From the cell containing the given text, extract its center point as (X, Y) coordinate. 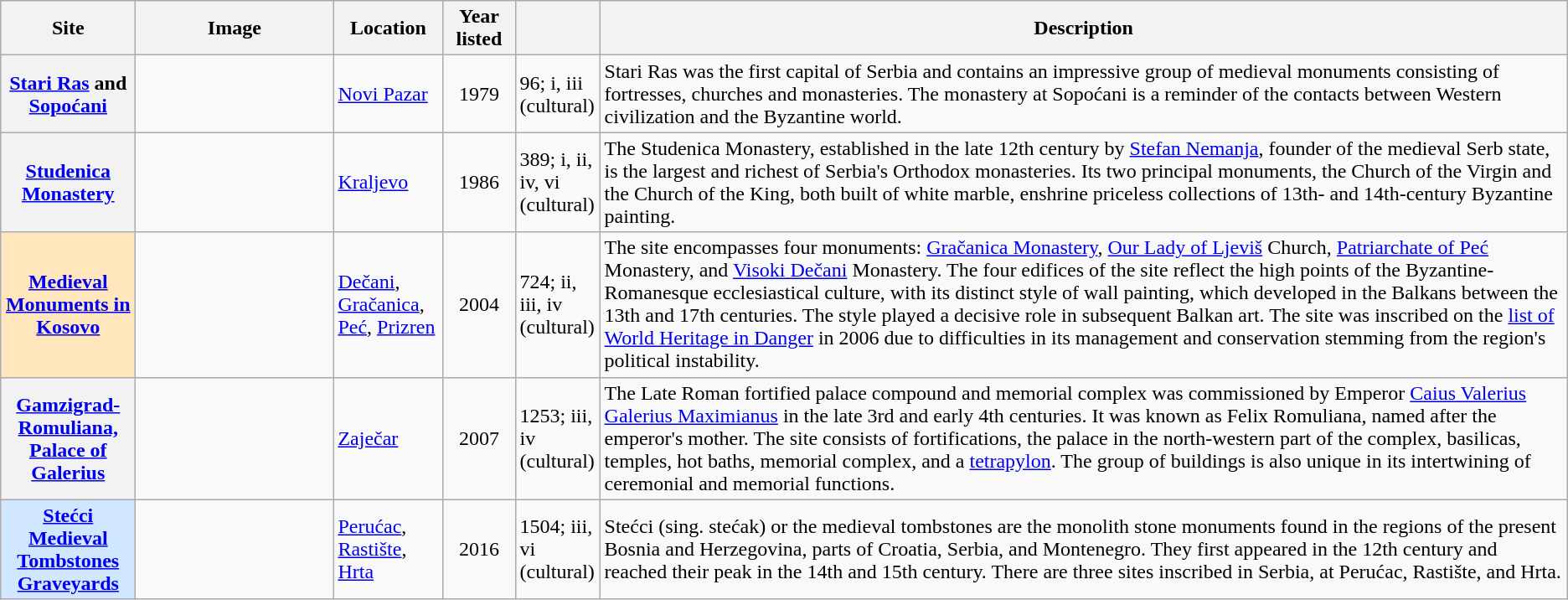
2016 (479, 550)
96; i, iii (cultural) (558, 94)
Medieval Monuments in Kosovo (69, 305)
Studenica Monastery (69, 183)
Dečani, Gračanica, Peć, Prizren (389, 305)
724; ii, iii, iv (cultural) (558, 305)
2004 (479, 305)
Novi Pazar (389, 94)
Location (389, 28)
Kraljevo (389, 183)
1979 (479, 94)
1253; iii, iv (cultural) (558, 438)
389; i, ii, iv, vi (cultural) (558, 183)
1986 (479, 183)
Year listed (479, 28)
Stećci Medieval Tombstones Graveyards (69, 550)
Zaječar (389, 438)
Stari Ras and Sopoćani (69, 94)
2007 (479, 438)
1504; iii, vi (cultural) (558, 550)
Perućac, Rastište, Hrta (389, 550)
Gamzigrad-Romuliana, Palace of Galerius (69, 438)
Site (69, 28)
Image (235, 28)
Description (1084, 28)
